Determine the (X, Y) coordinate at the center of the cell enclosing the given text.  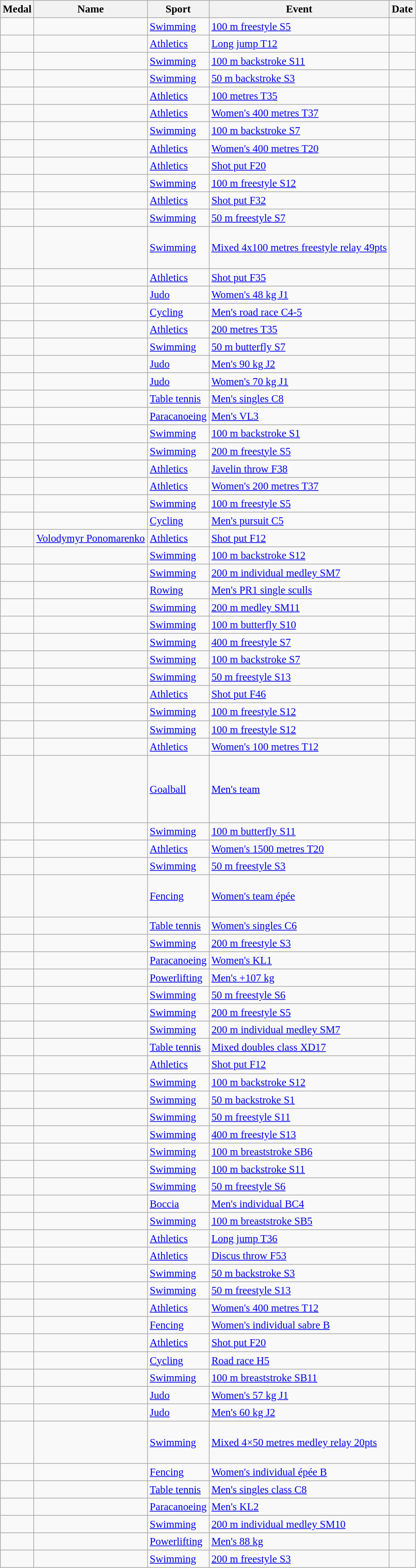
Road race H5 (299, 1360)
Women's 1500 metres T20 (299, 849)
Men's VL3 (299, 416)
Women's 400 metres T20 (299, 148)
Men's PR1 single sculls (299, 590)
Women's 400 metres T37 (299, 113)
100 m backstroke S1 (299, 434)
Rowing (178, 590)
100 m butterfly S11 (299, 831)
100 m breaststroke SB6 (299, 1152)
Long jump T36 (299, 1239)
Women's 57 kg J1 (299, 1395)
Discus throw F53 (299, 1256)
Women's individual sabre B (299, 1325)
200 m individual medley SM10 (299, 1524)
Men's singles C8 (299, 399)
100 m butterfly S10 (299, 625)
Shot put F46 (299, 695)
Women's 48 kg J1 (299, 295)
Women's singles C6 (299, 926)
200 m medley SM11 (299, 608)
Long jump T12 (299, 44)
Name (91, 9)
Men's 90 kg J2 (299, 364)
Men's individual BC4 (299, 1204)
Women's 400 metres T12 (299, 1308)
50 m backstroke S1 (299, 1100)
400 m freestyle S7 (299, 643)
Shot put F32 (299, 200)
50 m butterfly S7 (299, 347)
Date (402, 9)
Men's +107 kg (299, 978)
Shot put F35 (299, 277)
Mixed doubles class XD17 (299, 1047)
Men's pursuit C5 (299, 521)
Women's KL1 (299, 961)
100 metres T35 (299, 96)
100 m breaststroke SB11 (299, 1378)
Men's 60 kg J2 (299, 1412)
Mixed 4×50 metres medley relay 20pts (299, 1442)
Men's 88 kg (299, 1542)
Mixed 4x100 metres freestyle relay 49pts (299, 248)
Men's KL2 (299, 1507)
Women's 200 metres T37 (299, 486)
Women's team épée (299, 896)
50 m freestyle S11 (299, 1117)
Boccia (178, 1204)
Women's 100 metres T12 (299, 747)
100 m breaststroke SB5 (299, 1221)
200 metres T35 (299, 330)
Women's 70 kg J1 (299, 382)
Men's singles class C8 (299, 1489)
Medal (18, 9)
50 m freestyle S7 (299, 218)
Women's individual épée B (299, 1472)
Men's team (299, 789)
Volodymyr Ponomarenko (91, 538)
Javelin throw F38 (299, 469)
Sport (178, 9)
Men's road race C4-5 (299, 312)
400 m freestyle S13 (299, 1134)
Event (299, 9)
Goalball (178, 789)
50 m freestyle S3 (299, 866)
